Extract the [X, Y] coordinate from the center of the cell holding the provided text.  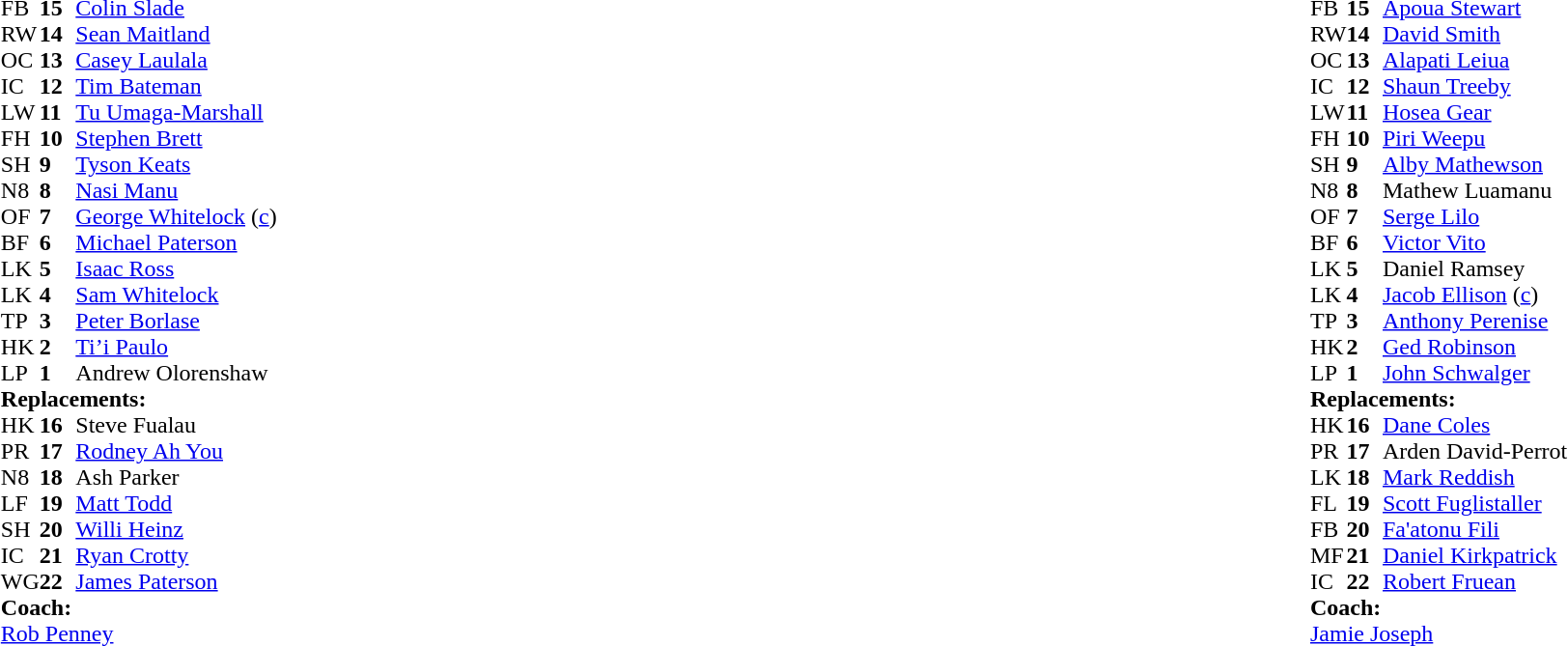
Shaun Treeby [1475, 87]
Jacob Ellison (c) [1475, 295]
Ryan Crotty [176, 556]
Victor Vito [1475, 243]
John Schwalger [1475, 373]
James Paterson [176, 581]
Alapati Leiua [1475, 60]
Stephen Brett [176, 139]
George Whitelock (c) [176, 216]
Matt Todd [176, 504]
Fa'atonu Fili [1475, 529]
Jamie Joseph [1439, 633]
Rob Penney [139, 633]
Mark Reddish [1475, 477]
Ged Robinson [1475, 348]
David Smith [1475, 35]
Robert Fruean [1475, 581]
Daniel Ramsey [1475, 268]
Rodney Ah You [176, 452]
Arden David-Perrot [1475, 452]
Michael Paterson [176, 243]
Dane Coles [1475, 425]
WG [20, 581]
Casey Laulala [176, 60]
Alby Mathewson [1475, 164]
Scott Fuglistaller [1475, 504]
FL [1329, 504]
MF [1329, 556]
Sam Whitelock [176, 295]
Tu Umaga-Marshall [176, 112]
LF [20, 504]
Nasi Manu [176, 191]
Andrew Olorenshaw [176, 373]
Anthony Perenise [1475, 321]
Serge Lilo [1475, 216]
Tim Bateman [176, 87]
Tyson Keats [176, 164]
Ash Parker [176, 477]
Hosea Gear [1475, 112]
Ti’i Paulo [176, 348]
Peter Borlase [176, 321]
Steve Fualau [176, 425]
Mathew Luamanu [1475, 191]
Isaac Ross [176, 268]
Willi Heinz [176, 529]
Piri Weepu [1475, 139]
Daniel Kirkpatrick [1475, 556]
FB [1329, 529]
Sean Maitland [176, 35]
